Extract the (x, y) coordinate from the center of the cell holding the provided text.  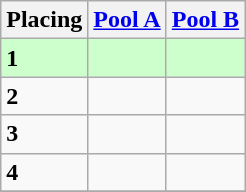
2 (44, 96)
Pool A (127, 20)
Placing (44, 20)
4 (44, 172)
1 (44, 58)
Pool B (205, 20)
3 (44, 134)
